Extract the [X, Y] coordinate from the center of the cell holding the provided text.  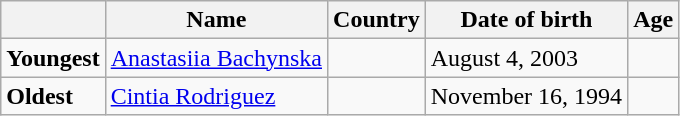
Age [654, 20]
November 16, 1994 [526, 96]
Country [377, 20]
Anastasiia Bachynska [216, 58]
Oldest [53, 96]
August 4, 2003 [526, 58]
Date of birth [526, 20]
Youngest [53, 58]
Cintia Rodriguez [216, 96]
Name [216, 20]
